Locate the cell with the specified text and output its (x, y) center coordinate. 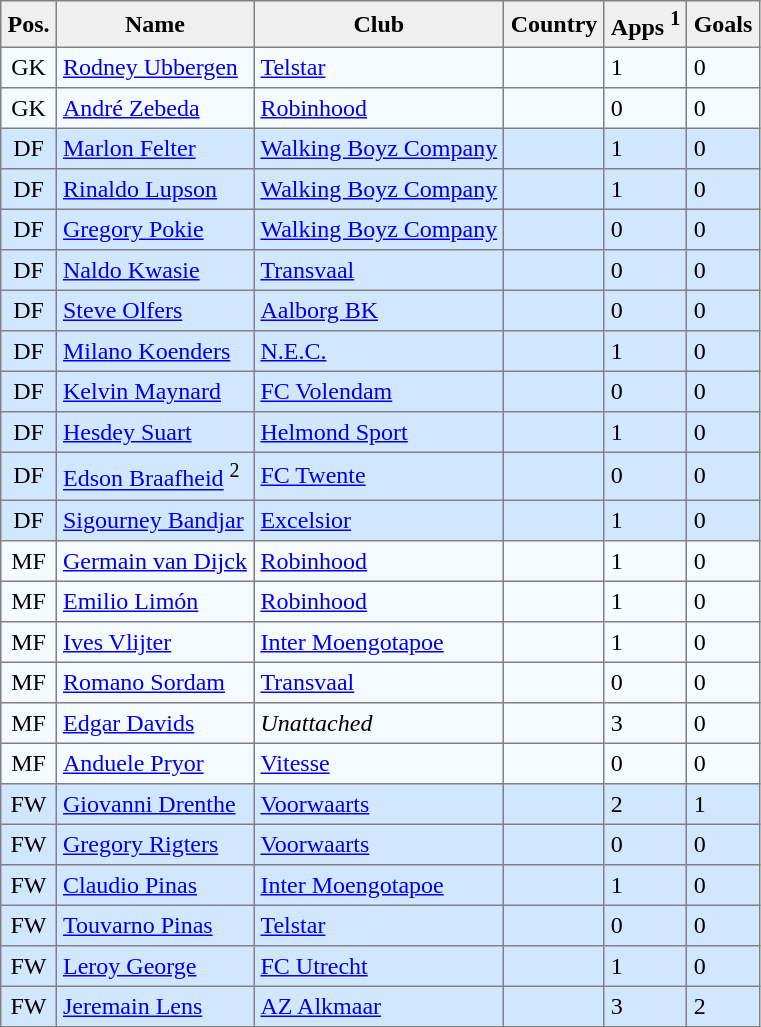
Excelsior (379, 520)
Anduele Pryor (154, 763)
Aalborg BK (379, 311)
Rinaldo Lupson (154, 189)
AZ Alkmaar (379, 1006)
Germain van Dijck (154, 560)
Goals (723, 24)
Name (154, 24)
Milano Koenders (154, 351)
Unattached (379, 722)
N.E.C. (379, 351)
Giovanni Drenthe (154, 803)
Jeremain Lens (154, 1006)
Romano Sordam (154, 682)
Country (554, 24)
Apps 1 (646, 24)
FC Utrecht (379, 965)
Claudio Pinas (154, 884)
Ives Vlijter (154, 641)
Naldo Kwasie (154, 270)
Edson Braafheid 2 (154, 476)
Gregory Rigters (154, 844)
Helmond Sport (379, 432)
FC Volendam (379, 392)
Gregory Pokie (154, 230)
Club (379, 24)
Marlon Felter (154, 149)
André Zebeda (154, 108)
Pos. (29, 24)
Sigourney Bandjar (154, 520)
Steve Olfers (154, 311)
Leroy George (154, 965)
Edgar Davids (154, 722)
FC Twente (379, 476)
Kelvin Maynard (154, 392)
Vitesse (379, 763)
Emilio Limón (154, 601)
Touvarno Pinas (154, 925)
Hesdey Suart (154, 432)
Rodney Ubbergen (154, 68)
